Output the [x, y] coordinate of the center of the cell containing the given text.  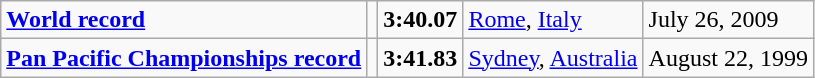
Pan Pacific Championships record [184, 58]
World record [184, 20]
3:40.07 [420, 20]
Rome, Italy [553, 20]
3:41.83 [420, 58]
Sydney, Australia [553, 58]
August 22, 1999 [728, 58]
July 26, 2009 [728, 20]
